Return the (x, y) coordinate for the center point of the cell that contains the specified text.  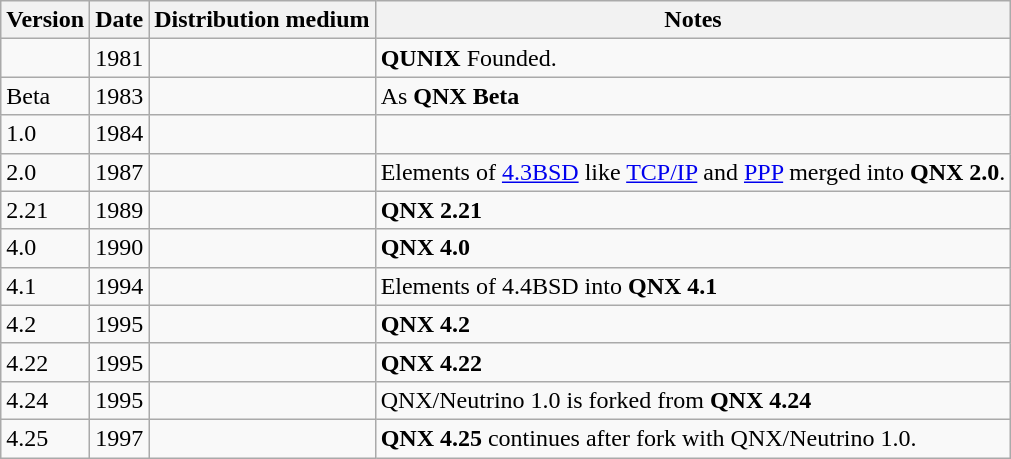
QNX/Neutrino 1.0 is forked from QNX 4.24 (693, 400)
Elements of 4.4BSD into QNX 4.1 (693, 286)
4.22 (46, 362)
1983 (120, 96)
4.25 (46, 438)
1994 (120, 286)
QNX 4.0 (693, 248)
As QNX Beta (693, 96)
Version (46, 20)
Elements of 4.3BSD like TCP/IP and PPP merged into QNX 2.0. (693, 172)
QNX 4.22 (693, 362)
QNX 2.21 (693, 210)
Notes (693, 20)
1997 (120, 438)
4.24 (46, 400)
QNX 4.25 continues after fork with QNX/Neutrino 1.0. (693, 438)
1981 (120, 58)
1989 (120, 210)
1984 (120, 134)
4.1 (46, 286)
Date (120, 20)
QNX 4.2 (693, 324)
1990 (120, 248)
1987 (120, 172)
2.0 (46, 172)
4.2 (46, 324)
QUNIX Founded. (693, 58)
2.21 (46, 210)
1.0 (46, 134)
Beta (46, 96)
Distribution medium (262, 20)
4.0 (46, 248)
